Extract the (X, Y) coordinate from the center of the cell holding the provided text.  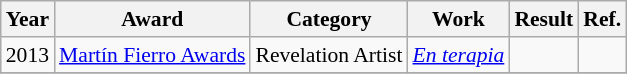
Ref. (602, 19)
Work (458, 19)
En terapia (458, 55)
Revelation Artist (328, 55)
2013 (28, 55)
Award (152, 19)
Category (328, 19)
Martín Fierro Awards (152, 55)
Year (28, 19)
Result (544, 19)
